Detect which cell encompasses the target text, then output its (x, y) center coordinate. 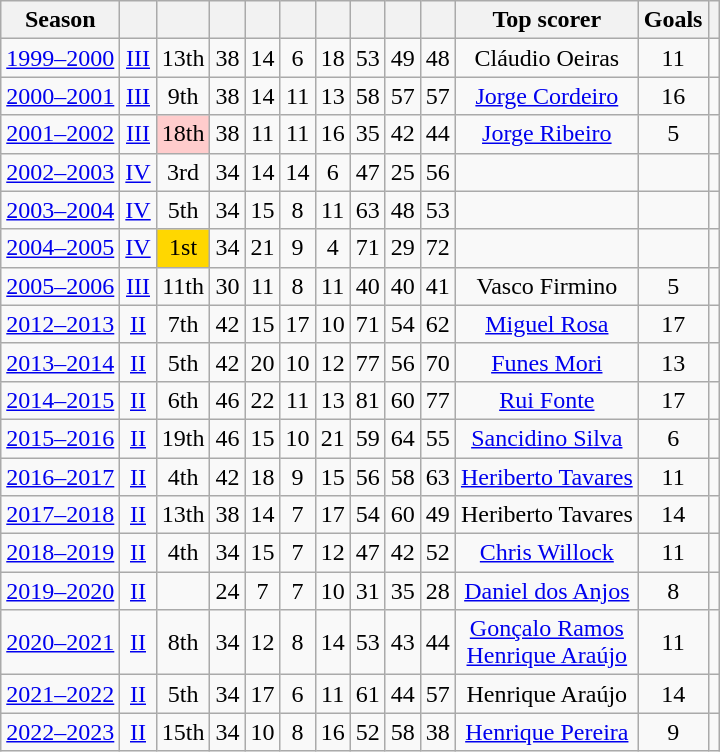
Jorge Cordeiro (546, 96)
2015–2016 (60, 438)
8th (183, 642)
Daniel dos Anjos (546, 591)
2004–2005 (60, 248)
25 (402, 172)
20 (262, 362)
1999–2000 (60, 58)
62 (438, 324)
2016–2017 (60, 477)
9th (183, 96)
64 (402, 438)
2000–2001 (60, 96)
Miguel Rosa (546, 324)
55 (438, 438)
7th (183, 324)
Rui Fonte (546, 400)
Jorge Ribeiro (546, 134)
43 (402, 642)
41 (438, 286)
6th (183, 400)
31 (368, 591)
Henrique Pereira (546, 732)
2012–2013 (60, 324)
2020–2021 (60, 642)
2017–2018 (60, 515)
59 (368, 438)
2013–2014 (60, 362)
70 (438, 362)
2003–2004 (60, 210)
61 (368, 694)
Henrique Araújo (546, 694)
81 (368, 400)
2001–2002 (60, 134)
29 (402, 248)
Funes Mori (546, 362)
Top scorer (546, 20)
3rd (183, 172)
2019–2020 (60, 591)
Sancidino Silva (546, 438)
2002–2003 (60, 172)
2021–2022 (60, 694)
Chris Willock (546, 553)
2005–2006 (60, 286)
Cláudio Oeiras (546, 58)
11th (183, 286)
22 (262, 400)
19th (183, 438)
Goals (673, 20)
2018–2019 (60, 553)
4 (332, 248)
Gonçalo Ramos Henrique Araújo (546, 642)
2014–2015 (60, 400)
18th (183, 134)
15th (183, 732)
Season (60, 20)
Vasco Firmino (546, 286)
2022–2023 (60, 732)
72 (438, 248)
30 (228, 286)
28 (438, 591)
24 (228, 591)
1st (183, 248)
